Pinpoint the cell where the given text exists, returning its [X, Y] midpoint coordinate. 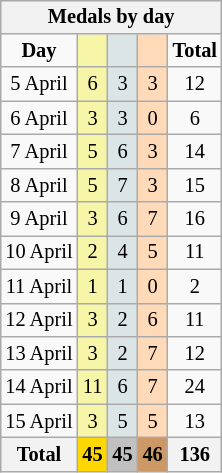
Day [38, 51]
16 [195, 219]
13 [195, 421]
4 [123, 253]
7 April [38, 152]
136 [195, 455]
6 April [38, 118]
24 [195, 387]
15 April [38, 421]
46 [153, 455]
8 April [38, 185]
12 April [38, 320]
13 April [38, 354]
14 April [38, 387]
11 April [38, 286]
15 [195, 185]
9 April [38, 219]
14 [195, 152]
5 April [38, 84]
Medals by day [110, 17]
10 April [38, 253]
